Return [x, y] of the center of cell containing provided text 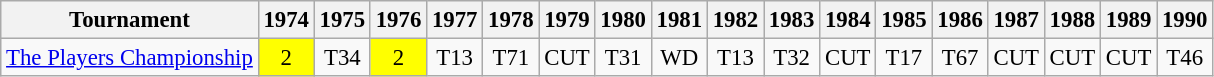
1976 [398, 20]
T17 [904, 58]
WD [679, 58]
T32 [792, 58]
1988 [1072, 20]
1983 [792, 20]
1975 [342, 20]
1986 [960, 20]
T67 [960, 58]
T31 [623, 58]
1989 [1128, 20]
1980 [623, 20]
T34 [342, 58]
1979 [567, 20]
1984 [848, 20]
1990 [1185, 20]
T46 [1185, 58]
Tournament [130, 20]
1974 [286, 20]
1982 [735, 20]
1985 [904, 20]
1981 [679, 20]
T71 [511, 58]
1978 [511, 20]
1987 [1016, 20]
1977 [455, 20]
The Players Championship [130, 58]
